Extract the (X, Y) coordinate from the center of the cell holding the provided text.  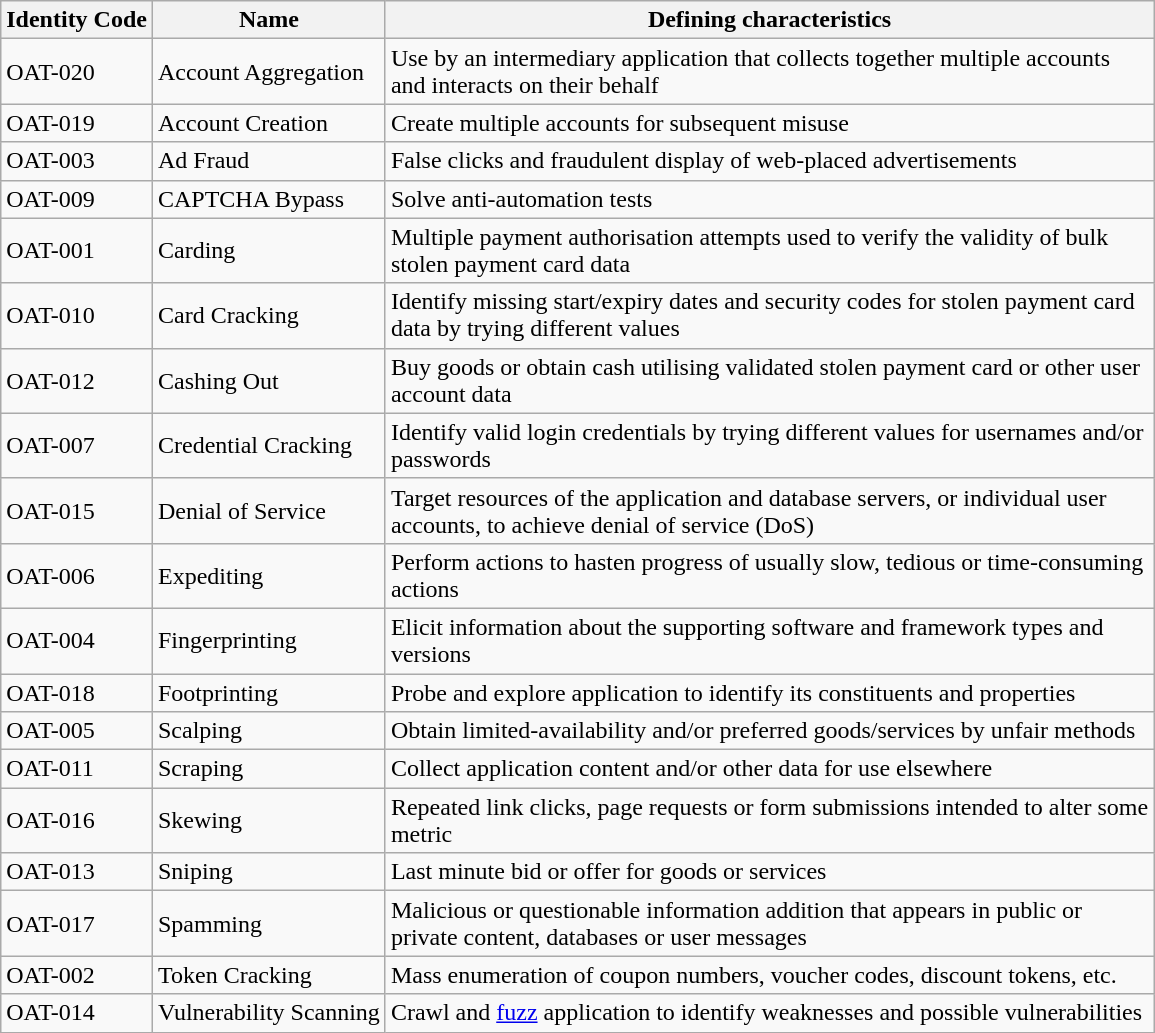
Account Aggregation (268, 72)
OAT-020 (77, 72)
OAT-005 (77, 731)
OAT-019 (77, 123)
OAT-012 (77, 380)
Vulnerability Scanning (268, 1013)
OAT-011 (77, 769)
Token Cracking (268, 975)
OAT-014 (77, 1013)
OAT-016 (77, 820)
Identify valid login credentials by trying different values for usernames and/orpasswords (769, 446)
Footprinting (268, 693)
Defining characteristics (769, 20)
OAT-010 (77, 316)
Card Cracking (268, 316)
Create multiple accounts for subsequent misuse (769, 123)
Target resources of the application and database servers, or individual useraccounts, to achieve denial of service (DoS) (769, 510)
Identify missing start/expiry dates and security codes for stolen payment carddata by trying different values (769, 316)
Sniping (268, 872)
OAT-015 (77, 510)
Solve anti-automation tests (769, 199)
Fingerprinting (268, 640)
OAT-001 (77, 250)
Spamming (268, 924)
Name (268, 20)
OAT-007 (77, 446)
Use by an intermediary application that collects together multiple accountsand interacts on their behalf (769, 72)
Scraping (268, 769)
Skewing (268, 820)
Identity Code (77, 20)
Expediting (268, 576)
CAPTCHA Bypass (268, 199)
OAT-006 (77, 576)
Malicious or questionable information addition that appears in public orprivate content, databases or user messages (769, 924)
Mass enumeration of coupon numbers, voucher codes, discount tokens, etc. (769, 975)
OAT-002 (77, 975)
OAT-009 (77, 199)
Repeated link clicks, page requests or form submissions intended to alter somemetric (769, 820)
Buy goods or obtain cash utilising validated stolen payment card or other useraccount data (769, 380)
Ad Fraud (268, 161)
Credential Cracking (268, 446)
Scalping (268, 731)
Multiple payment authorisation attempts used to verify the validity of bulkstolen payment card data (769, 250)
Cashing Out (268, 380)
False clicks and fraudulent display of web-placed advertisements (769, 161)
OAT-003 (77, 161)
Denial of Service (268, 510)
Last minute bid or offer for goods or services (769, 872)
Obtain limited-availability and/or preferred goods/services by unfair methods (769, 731)
Crawl and fuzz application to identify weaknesses and possible vulnerabilities (769, 1013)
Perform actions to hasten progress of usually slow, tedious or time-consumingactions (769, 576)
Account Creation (268, 123)
OAT-004 (77, 640)
Probe and explore application to identify its constituents and properties (769, 693)
OAT-017 (77, 924)
OAT-018 (77, 693)
Collect application content and/or other data for use elsewhere (769, 769)
Carding (268, 250)
Elicit information about the supporting software and framework types andversions (769, 640)
OAT-013 (77, 872)
